Scan for the cell matching the given text and deliver its (X, Y) coordinate at center. 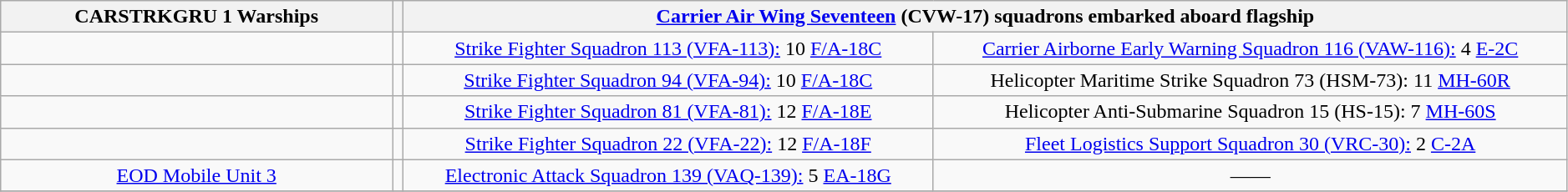
—— (1250, 175)
Carrier Airborne Early Warning Squadron 116 (VAW-116): 4 E-2C (1250, 48)
Strike Fighter Squadron 22 (VFA-22): 12 F/A-18F (667, 144)
CARSTRKGRU 1 Warships (197, 17)
Carrier Air Wing Seventeen (CVW-17) squadrons embarked aboard flagship (985, 17)
Strike Fighter Squadron 94 (VFA-94): 10 F/A-18C (667, 80)
EOD Mobile Unit 3 (197, 175)
Helicopter Maritime Strike Squadron 73 (HSM-73): 11 MH-60R (1250, 80)
Strike Fighter Squadron 81 (VFA-81): 12 F/A-18E (667, 112)
Strike Fighter Squadron 113 (VFA-113): 10 F/A-18C (667, 48)
Electronic Attack Squadron 139 (VAQ-139): 5 EA-18G (667, 175)
Fleet Logistics Support Squadron 30 (VRC-30): 2 C-2A (1250, 144)
Helicopter Anti-Submarine Squadron 15 (HS-15): 7 MH-60S (1250, 112)
